Determine the [x, y] coordinate at the center of the cell enclosing the given text.  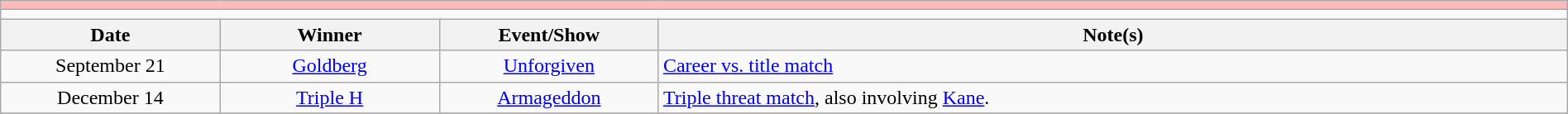
Armageddon [549, 97]
Unforgiven [549, 66]
September 21 [111, 66]
Career vs. title match [1113, 66]
Triple threat match, also involving Kane. [1113, 97]
Date [111, 35]
Note(s) [1113, 35]
Event/Show [549, 35]
Goldberg [329, 66]
December 14 [111, 97]
Triple H [329, 97]
Winner [329, 35]
